Detect which cell encompasses the target text, then output its (X, Y) center coordinate. 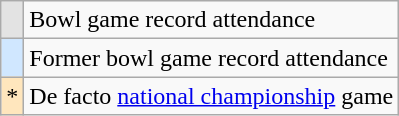
* (12, 96)
Bowl game record attendance (212, 20)
Former bowl game record attendance (212, 58)
De facto national championship game (212, 96)
